Return the [X, Y] coordinate for the center point of the cell that contains the specified text.  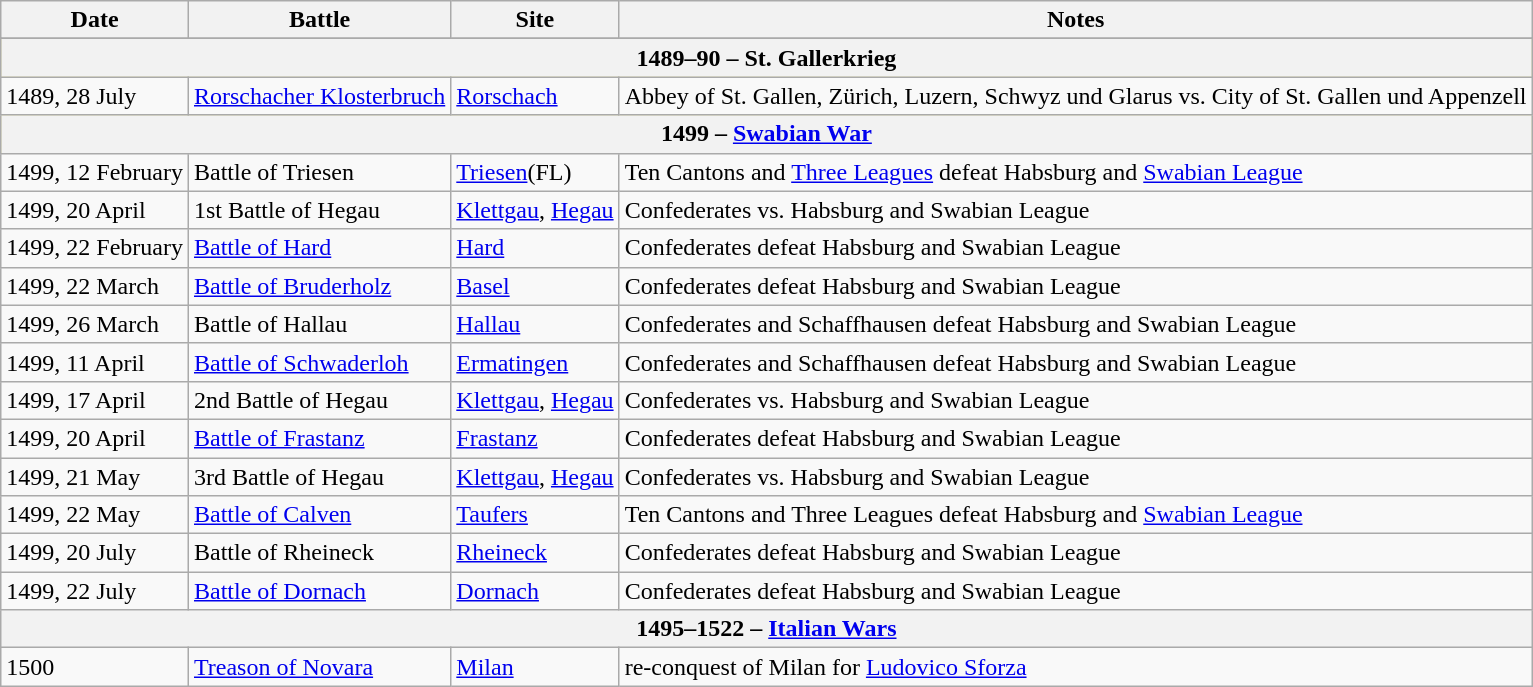
1489–90 – St. Gallerkrieg [766, 58]
3rd Battle of Hegau [319, 477]
Site [535, 20]
1st Battle of Hegau [319, 210]
1499, 22 July [95, 591]
Milan [535, 667]
Battle of Calven [319, 515]
Hard [535, 248]
Rheineck [535, 553]
1499, 21 May [95, 477]
Frastanz [535, 438]
1499, 17 April [95, 400]
Battle [319, 20]
Taufers [535, 515]
Hallau [535, 324]
Rorschach [535, 96]
re-conquest of Milan for Ludovico Sforza [1076, 667]
1499, 20 July [95, 553]
1489, 28 July [95, 96]
Battle of Schwaderloh [319, 362]
Rorschacher Klosterbruch [319, 96]
Notes [1076, 20]
2nd Battle of Hegau [319, 400]
Dornach [535, 591]
1499, 22 March [95, 286]
1499, 22 May [95, 515]
Battle of Hallau [319, 324]
1499 – Swabian War [766, 134]
1499, 26 March [95, 324]
Treason of Novara [319, 667]
Abbey of St. Gallen, Zürich, Luzern, Schwyz und Glarus vs. City of St. Gallen und Appenzell [1076, 96]
1495–1522 – Italian Wars [766, 629]
Triesen(FL) [535, 172]
1499, 11 April [95, 362]
Battle of Frastanz [319, 438]
Battle of Rheineck [319, 553]
Battle of Hard [319, 248]
Battle of Dornach [319, 591]
Battle of Bruderholz [319, 286]
Battle of Triesen [319, 172]
1500 [95, 667]
1499, 12 February [95, 172]
Ermatingen [535, 362]
Basel [535, 286]
Date [95, 20]
1499, 22 February [95, 248]
